Locate the cell with the specified text and output its [x, y] center coordinate. 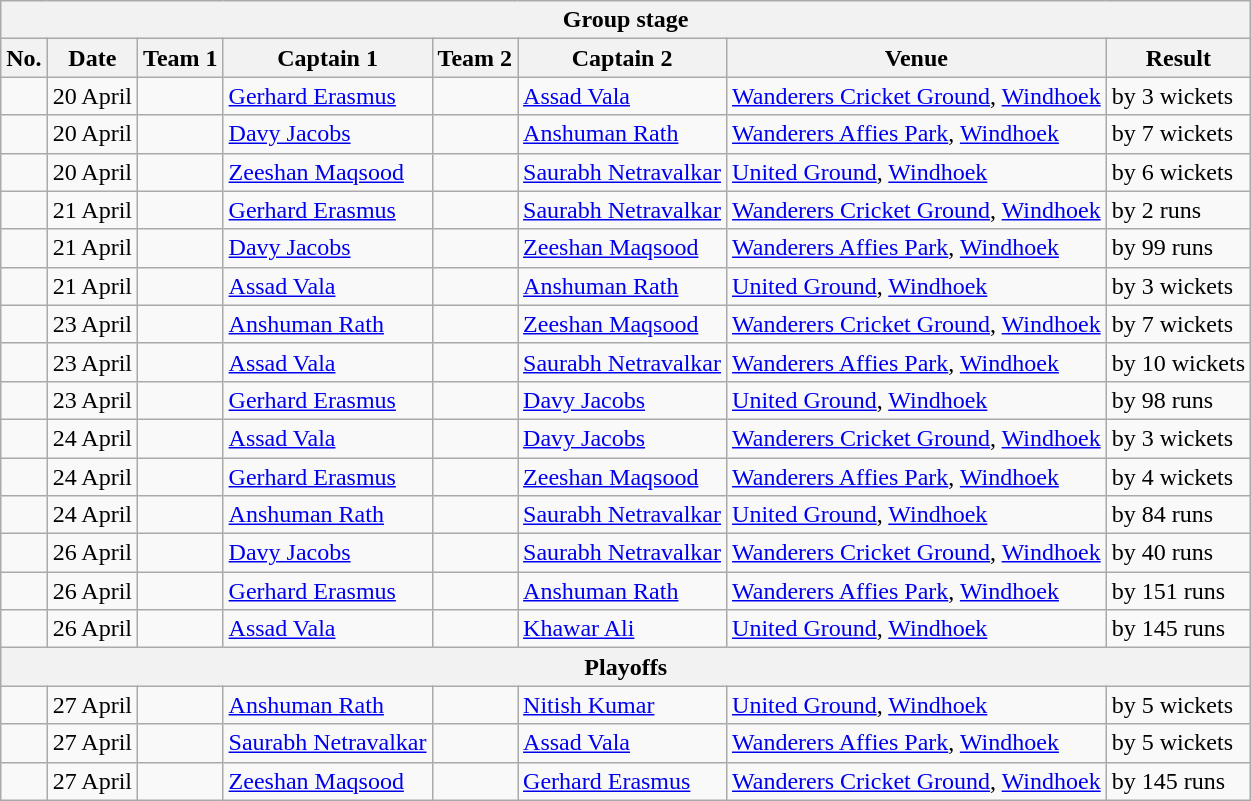
by 151 runs [1178, 591]
Group stage [626, 20]
Team 1 [181, 58]
by 40 runs [1178, 553]
Date [92, 58]
Team 2 [475, 58]
by 6 wickets [1178, 172]
Captain 1 [328, 58]
by 84 runs [1178, 515]
Khawar Ali [622, 629]
Venue [917, 58]
by 98 runs [1178, 400]
Nitish Kumar [622, 705]
by 99 runs [1178, 248]
Result [1178, 58]
No. [24, 58]
by 2 runs [1178, 210]
Captain 2 [622, 58]
Playoffs [626, 667]
by 10 wickets [1178, 362]
by 4 wickets [1178, 477]
